Search for the cell housing the specified text and yield its (X, Y) center coordinate. 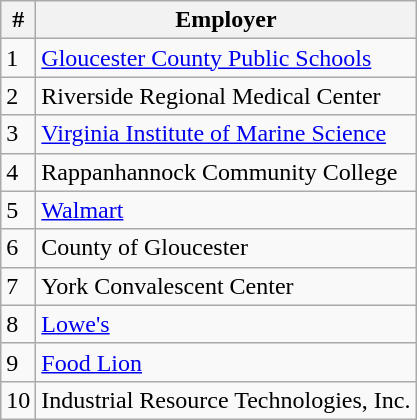
2 (18, 96)
Virginia Institute of Marine Science (226, 134)
9 (18, 362)
1 (18, 58)
5 (18, 210)
Gloucester County Public Schools (226, 58)
Food Lion (226, 362)
Rappanhannock Community College (226, 172)
Walmart (226, 210)
8 (18, 324)
Lowe's (226, 324)
York Convalescent Center (226, 286)
10 (18, 400)
Employer (226, 20)
7 (18, 286)
3 (18, 134)
4 (18, 172)
6 (18, 248)
Industrial Resource Technologies, Inc. (226, 400)
# (18, 20)
County of Gloucester (226, 248)
Riverside Regional Medical Center (226, 96)
